Locate the cell with the specified text and output its [X, Y] center coordinate. 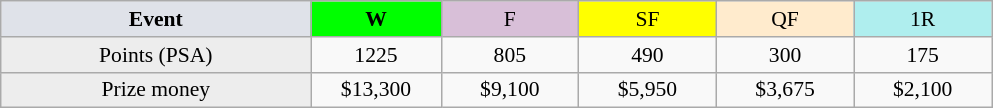
$5,950 [648, 90]
1R [923, 19]
W [376, 19]
$2,100 [923, 90]
300 [785, 55]
$13,300 [376, 90]
F [510, 19]
490 [648, 55]
$9,100 [510, 90]
SF [648, 19]
175 [923, 55]
Points (PSA) [156, 55]
805 [510, 55]
1225 [376, 55]
Prize money [156, 90]
$3,675 [785, 90]
QF [785, 19]
Event [156, 19]
